Return the (X, Y) coordinate for the center point of the cell that contains the specified text.  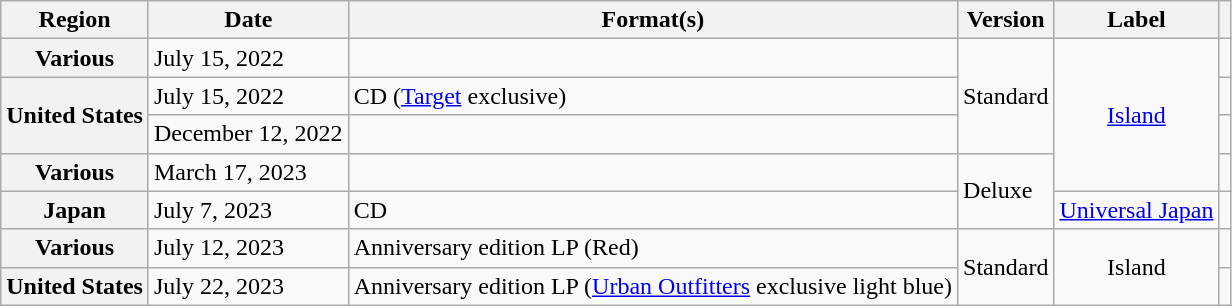
Label (1136, 20)
CD (652, 210)
Japan (75, 210)
Version (1006, 20)
Anniversary edition LP (Red) (652, 248)
Format(s) (652, 20)
July 7, 2023 (248, 210)
July 12, 2023 (248, 248)
Date (248, 20)
December 12, 2022 (248, 134)
Anniversary edition LP (Urban Outfitters exclusive light blue) (652, 286)
Region (75, 20)
Deluxe (1006, 191)
July 22, 2023 (248, 286)
CD (Target exclusive) (652, 96)
March 17, 2023 (248, 172)
Universal Japan (1136, 210)
